Search for the cell housing the specified text and yield its (x, y) center coordinate. 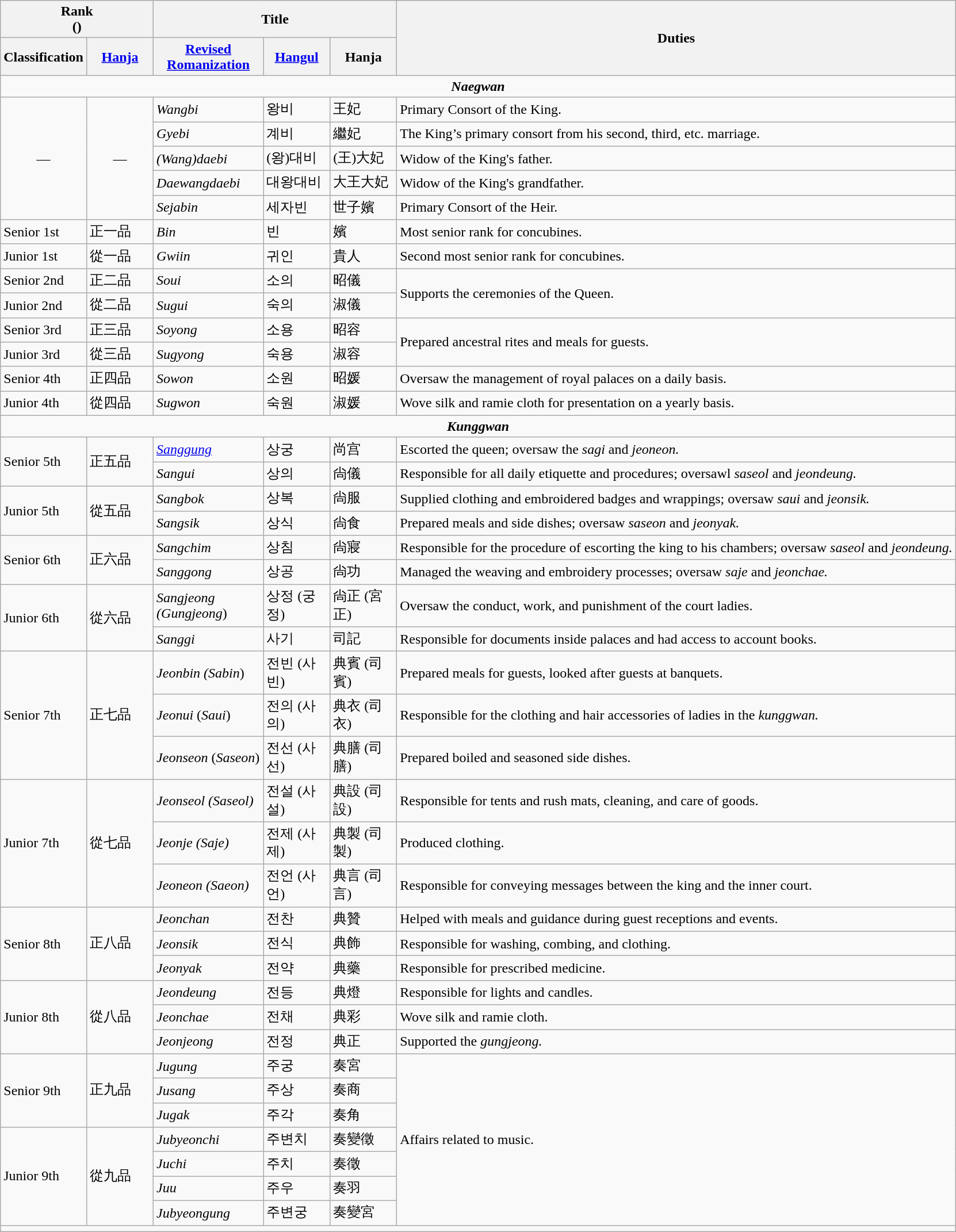
典賓 (司賓) (364, 672)
Kunggwan (478, 426)
상공 (297, 572)
Gyebi (208, 135)
尚宫 (364, 450)
전설 (사설) (297, 800)
Supported the gungjeong. (676, 1042)
상의 (297, 474)
Responsible for all daily etiquette and procedures; oversawl saseol and jeondeung. (676, 474)
Widow of the King's father. (676, 159)
전식 (297, 943)
尙食 (364, 523)
Senior 5th (44, 461)
귀인 (297, 257)
尙服 (364, 498)
Gwiin (208, 257)
繼妃 (364, 135)
正二品 (120, 281)
Wangbi (208, 109)
奏變徵 (364, 1140)
사기 (297, 640)
正一品 (120, 232)
Junior 7th (44, 843)
奏宮 (364, 1066)
Bin (208, 232)
Primary Consort of the Heir. (676, 207)
世子嬪 (364, 207)
Junior 1st (44, 257)
Junior 6th (44, 618)
Jeonsik (208, 943)
Senior 6th (44, 560)
Responsible for conveying messages between the king and the inner court. (676, 886)
주각 (297, 1115)
典言 (司言) (364, 886)
소원 (297, 378)
Jeondeung (208, 993)
Jusang (208, 1091)
상정 (궁정) (297, 606)
Jeoneon (Saeon) (208, 886)
Senior 8th (44, 944)
소의 (297, 281)
Jeonje (Saje) (208, 843)
(왕)대비 (297, 159)
司記 (364, 640)
Sugwon (208, 404)
Supplied clothing and embroidered badges and wrappings; oversaw saui and jeonsik. (676, 498)
전찬 (297, 919)
Junior 3rd (44, 354)
Jeonui (Saui) (208, 715)
Senior 2nd (44, 281)
주상 (297, 1091)
典製 (司製) (364, 843)
주변궁 (297, 1212)
숙용 (297, 354)
嬪 (364, 232)
昭儀 (364, 281)
Junior 4th (44, 404)
대왕대비 (297, 183)
典正 (364, 1042)
從三品 (120, 354)
Jeonseon (Saseon) (208, 757)
Classification (44, 56)
Primary Consort of the King. (676, 109)
상궁 (297, 450)
계비 (297, 135)
奏商 (364, 1091)
尙功 (364, 572)
Responsible for washing, combing, and clothing. (676, 943)
Jeonyak (208, 969)
Sanggong (208, 572)
세자빈 (297, 207)
Produced clothing. (676, 843)
숙원 (297, 404)
從五品 (120, 511)
淑儀 (364, 305)
Responsible for documents inside palaces and had access to account books. (676, 640)
Rank() (77, 20)
Prepared boiled and seasoned side dishes. (676, 757)
正三品 (120, 330)
正七品 (120, 715)
昭容 (364, 330)
王妃 (364, 109)
Sugui (208, 305)
Jeonchan (208, 919)
典飾 (364, 943)
奏羽 (364, 1188)
전언 (사언) (297, 886)
Senior 4th (44, 378)
Sowon (208, 378)
Junior 9th (44, 1176)
상식 (297, 523)
正九品 (120, 1091)
從九品 (120, 1176)
소용 (297, 330)
Duties (676, 38)
Jugung (208, 1066)
상복 (297, 498)
典膳 (司膳) (364, 757)
奏角 (364, 1115)
尙正 (宮正) (364, 606)
從六品 (120, 618)
正四品 (120, 378)
典燈 (364, 993)
Sanggung (208, 450)
奏變宮 (364, 1212)
Supports the ceremonies of the Queen. (676, 293)
Sangsik (208, 523)
주궁 (297, 1066)
貴人 (364, 257)
숙의 (297, 305)
典衣 (司衣) (364, 715)
正八品 (120, 944)
주변치 (297, 1140)
Prepared meals for guests, looked after guests at banquets. (676, 672)
正五品 (120, 461)
전정 (297, 1042)
Sangbok (208, 498)
주우 (297, 1188)
(王)大妃 (364, 159)
淑媛 (364, 404)
전빈 (사빈) (297, 672)
典藥 (364, 969)
전약 (297, 969)
Senior 3rd (44, 330)
Oversaw the management of royal palaces on a daily basis. (676, 378)
Junior 5th (44, 511)
Widow of the King's grandfather. (676, 183)
Responsible for the clothing and hair accessories of ladies in the kunggwan. (676, 715)
典彩 (364, 1017)
奏徵 (364, 1164)
Senior 9th (44, 1091)
Senior 1st (44, 232)
Sanggi (208, 640)
(Wang)daebi (208, 159)
Wove silk and ramie cloth for presentation on a yearly basis. (676, 404)
주치 (297, 1164)
왕비 (297, 109)
Jubyeongung (208, 1212)
昭媛 (364, 378)
Title (275, 20)
Prepared meals and side dishes; oversaw saseon and jeonyak. (676, 523)
Daewangdaebi (208, 183)
Responsible for prescribed medicine. (676, 969)
전등 (297, 993)
Managed the weaving and embroidery processes; oversaw saje and jeonchae. (676, 572)
淑容 (364, 354)
Second most senior rank for concubines. (676, 257)
從二品 (120, 305)
Soyong (208, 330)
Sejabin (208, 207)
正六品 (120, 560)
Juchi (208, 1164)
Junior 2nd (44, 305)
Jeonbin (Sabin) (208, 672)
Sangui (208, 474)
Responsible for the procedure of escorting the king to his chambers; oversaw saseol and jeondeung. (676, 548)
Responsible for tents and rush mats, cleaning, and care of goods. (676, 800)
尙儀 (364, 474)
Jeonseol (Saseol) (208, 800)
典設 (司設) (364, 800)
Helped with meals and guidance during guest receptions and events. (676, 919)
전채 (297, 1017)
Jubyeonchi (208, 1140)
전제 (사제) (297, 843)
Responsible for lights and candles. (676, 993)
Soui (208, 281)
Sugyong (208, 354)
Jeonchae (208, 1017)
Prepared ancestral rites and meals for guests. (676, 342)
Oversaw the conduct, work, and punishment of the court ladies. (676, 606)
Hangul (297, 56)
Juu (208, 1188)
The King’s primary consort from his second, third, etc. marriage. (676, 135)
從四品 (120, 404)
從八品 (120, 1017)
Sangjeong (Gungjeong) (208, 606)
Naegwan (478, 86)
Wove silk and ramie cloth. (676, 1017)
빈 (297, 232)
Affairs related to music. (676, 1139)
Senior 7th (44, 715)
Escorted the queen; oversaw the sagi and jeoneon. (676, 450)
尙寢 (364, 548)
Jeonjeong (208, 1042)
상침 (297, 548)
典贊 (364, 919)
Jugak (208, 1115)
전의 (사의) (297, 715)
從一品 (120, 257)
Sangchim (208, 548)
Revised Romanization (208, 56)
전선 (사선) (297, 757)
Junior 8th (44, 1017)
大王大妃 (364, 183)
Most senior rank for concubines. (676, 232)
從七品 (120, 843)
